Provide the (X, Y) coordinate of the cell's center where the given text is located.  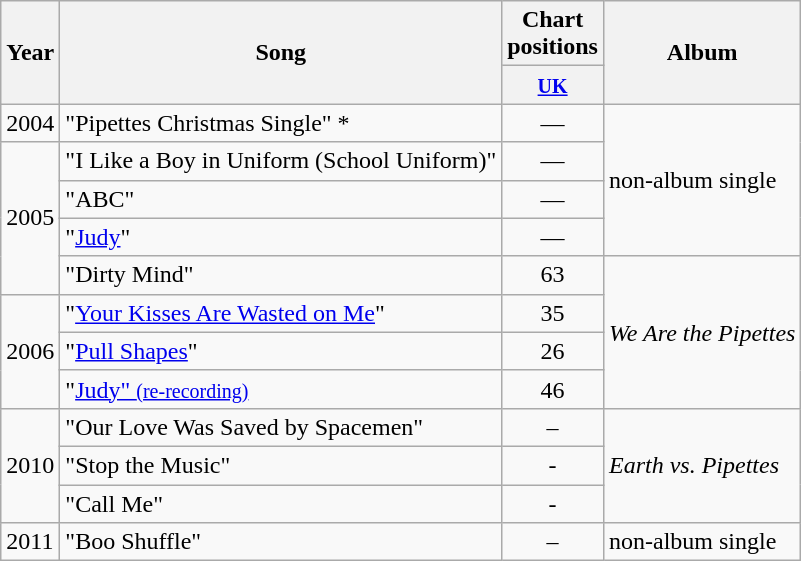
UK (553, 85)
"Dirty Mind" (281, 275)
"Judy" (re-recording) (281, 389)
"Pipettes Christmas Single" * (281, 123)
2004 (30, 123)
"Our Love Was Saved by Spacemen" (281, 427)
Chart positions (553, 34)
"Call Me" (281, 503)
"Boo Shuffle" (281, 542)
Song (281, 52)
Earth vs. Pipettes (702, 465)
"ABC" (281, 199)
Album (702, 52)
2005 (30, 218)
35 (553, 313)
"I Like a Boy in Uniform (School Uniform)" (281, 161)
"Judy" (281, 237)
"Pull Shapes" (281, 351)
46 (553, 389)
2006 (30, 351)
26 (553, 351)
"Your Kisses Are Wasted on Me" (281, 313)
2011 (30, 542)
2010 (30, 465)
Year (30, 52)
"Stop the Music" (281, 465)
63 (553, 275)
We Are the Pipettes (702, 332)
